Extract the (X, Y) coordinate from the center of the cell holding the provided text.  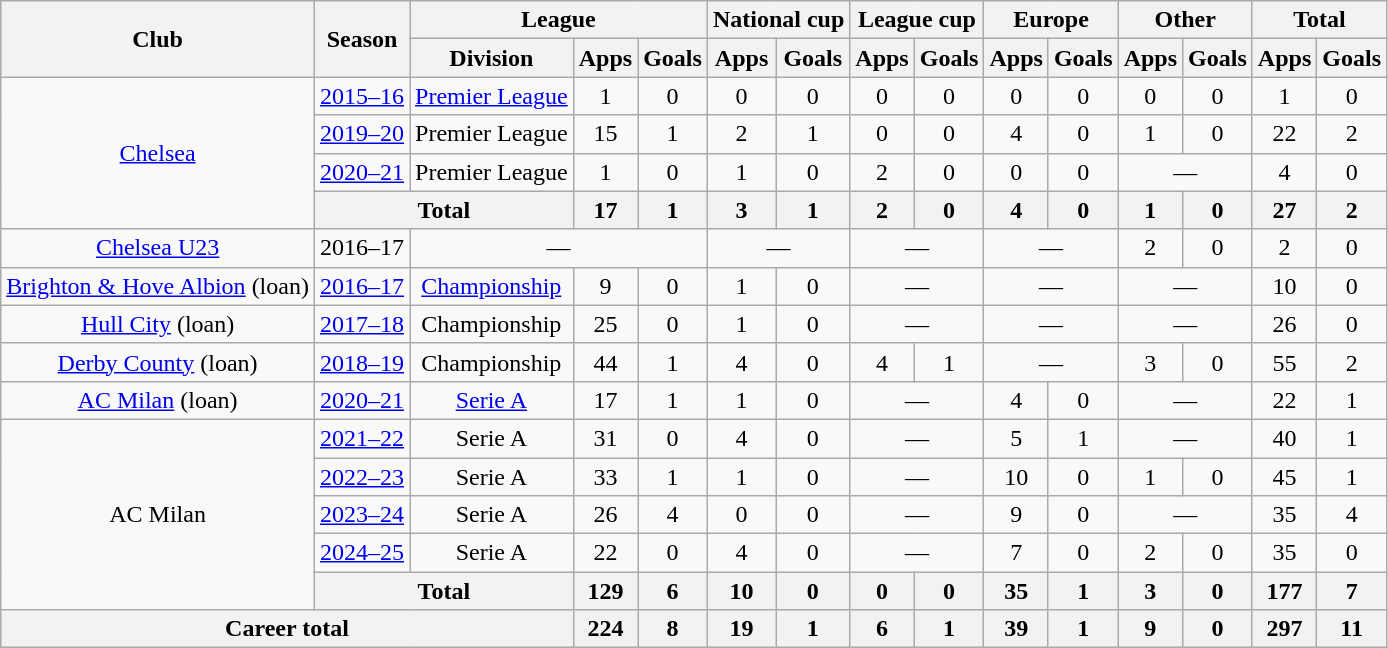
5 (1016, 438)
League cup (917, 20)
55 (1284, 362)
2015–16 (362, 96)
2019–20 (362, 134)
2018–19 (362, 362)
Brighton & Hove Albion (loan) (158, 286)
11 (1352, 629)
Other (1185, 20)
2024–25 (362, 553)
Club (158, 39)
45 (1284, 477)
224 (605, 629)
8 (673, 629)
2017–18 (362, 324)
33 (605, 477)
League (559, 20)
Chelsea U23 (158, 248)
2023–24 (362, 515)
177 (1284, 591)
31 (605, 438)
Chelsea (158, 153)
44 (605, 362)
39 (1016, 629)
25 (605, 324)
AC Milan (158, 514)
Derby County (loan) (158, 362)
2022–23 (362, 477)
15 (605, 134)
National cup (778, 20)
AC Milan (loan) (158, 400)
19 (741, 629)
Hull City (loan) (158, 324)
Career total (287, 629)
297 (1284, 629)
2021–22 (362, 438)
27 (1284, 210)
129 (605, 591)
Season (362, 39)
Division (492, 58)
Europe (1051, 20)
40 (1284, 438)
